Locate the cell with the specified text and output its (X, Y) center coordinate. 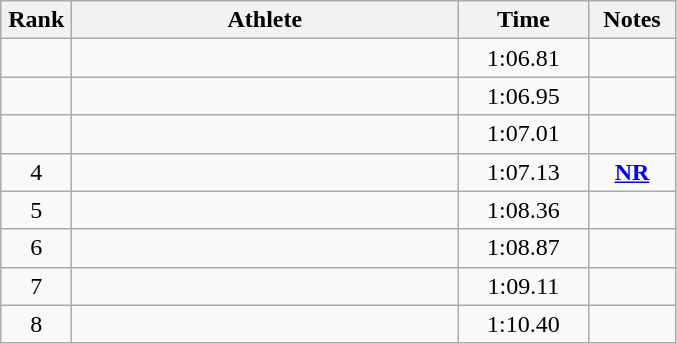
1:06.95 (524, 96)
Notes (632, 20)
1:09.11 (524, 286)
4 (36, 172)
1:07.13 (524, 172)
1:10.40 (524, 324)
1:07.01 (524, 134)
5 (36, 210)
Athlete (265, 20)
1:08.87 (524, 248)
Rank (36, 20)
1:06.81 (524, 58)
7 (36, 286)
1:08.36 (524, 210)
6 (36, 248)
8 (36, 324)
Time (524, 20)
NR (632, 172)
